Determine the (X, Y) coordinate at the center of the cell enclosing the given text.  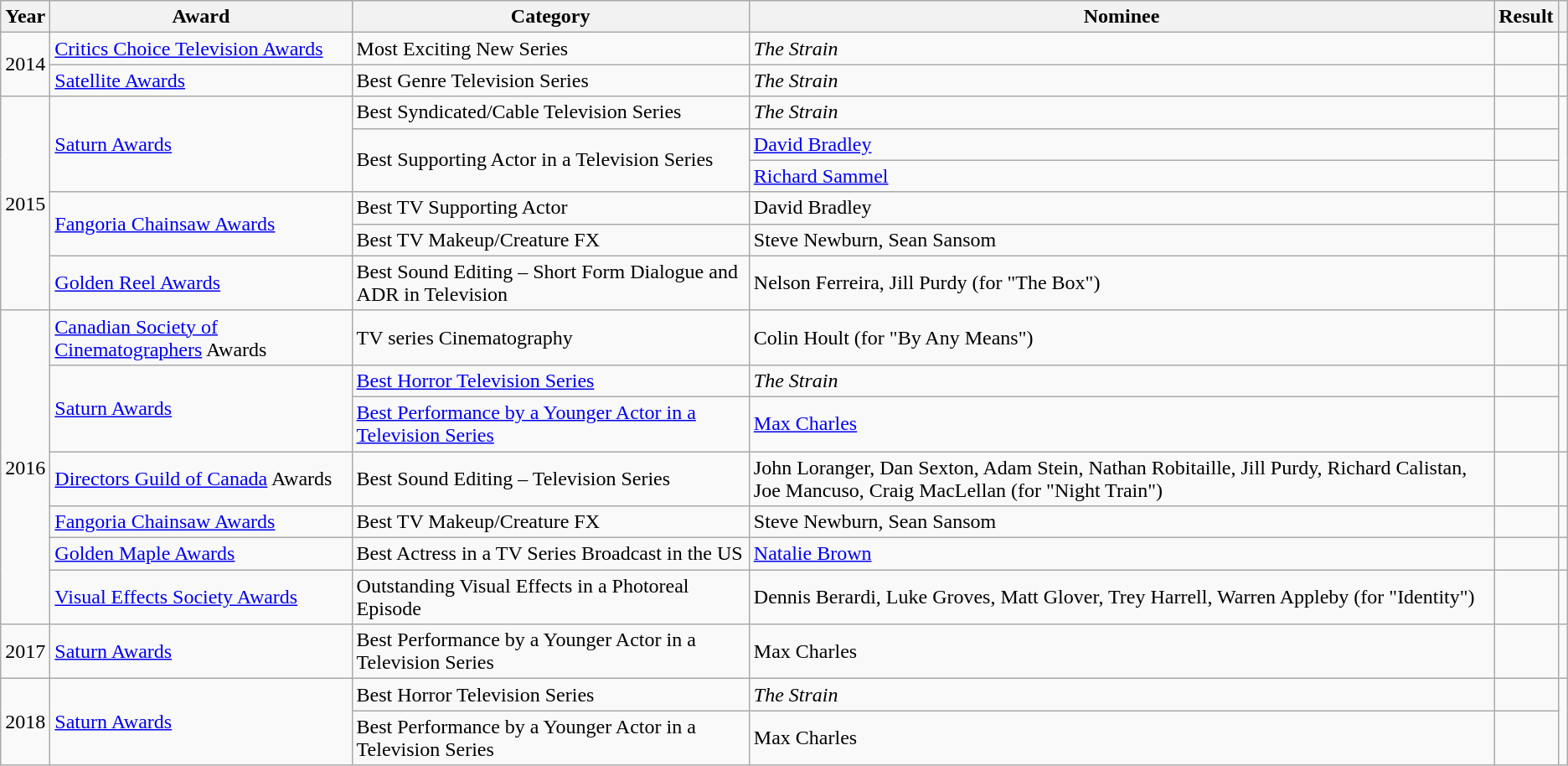
Best Sound Editing – Short Form Dialogue and ADR in Television (550, 283)
TV series Cinematography (550, 337)
2018 (25, 722)
2014 (25, 65)
Year (25, 17)
Outstanding Visual Effects in a Photoreal Episode (550, 597)
Golden Maple Awards (201, 554)
Golden Reel Awards (201, 283)
Satellite Awards (201, 80)
Result (1526, 17)
Critics Choice Television Awards (201, 49)
Colin Hoult (for "By Any Means") (1121, 337)
Directors Guild of Canada Awards (201, 478)
Nominee (1121, 17)
2017 (25, 652)
2016 (25, 467)
Dennis Berardi, Luke Groves, Matt Glover, Trey Harrell, Warren Appleby (for "Identity") (1121, 597)
Category (550, 17)
Best Supporting Actor in a Television Series (550, 160)
2015 (25, 203)
John Loranger, Dan Sexton, Adam Stein, Nathan Robitaille, Jill Purdy, Richard Calistan, Joe Mancuso, Craig MacLellan (for "Night Train") (1121, 478)
Most Exciting New Series (550, 49)
Natalie Brown (1121, 554)
Best TV Supporting Actor (550, 208)
Best Actress in a TV Series Broadcast in the US (550, 554)
Best Genre Television Series (550, 80)
Nelson Ferreira, Jill Purdy (for "The Box") (1121, 283)
Best Syndicated/Cable Television Series (550, 112)
Canadian Society of Cinematographers Awards (201, 337)
Award (201, 17)
Richard Sammel (1121, 176)
Best Sound Editing – Television Series (550, 478)
Visual Effects Society Awards (201, 597)
